For the text-containing cell, return its midpoint in (x, y) coordinate format. 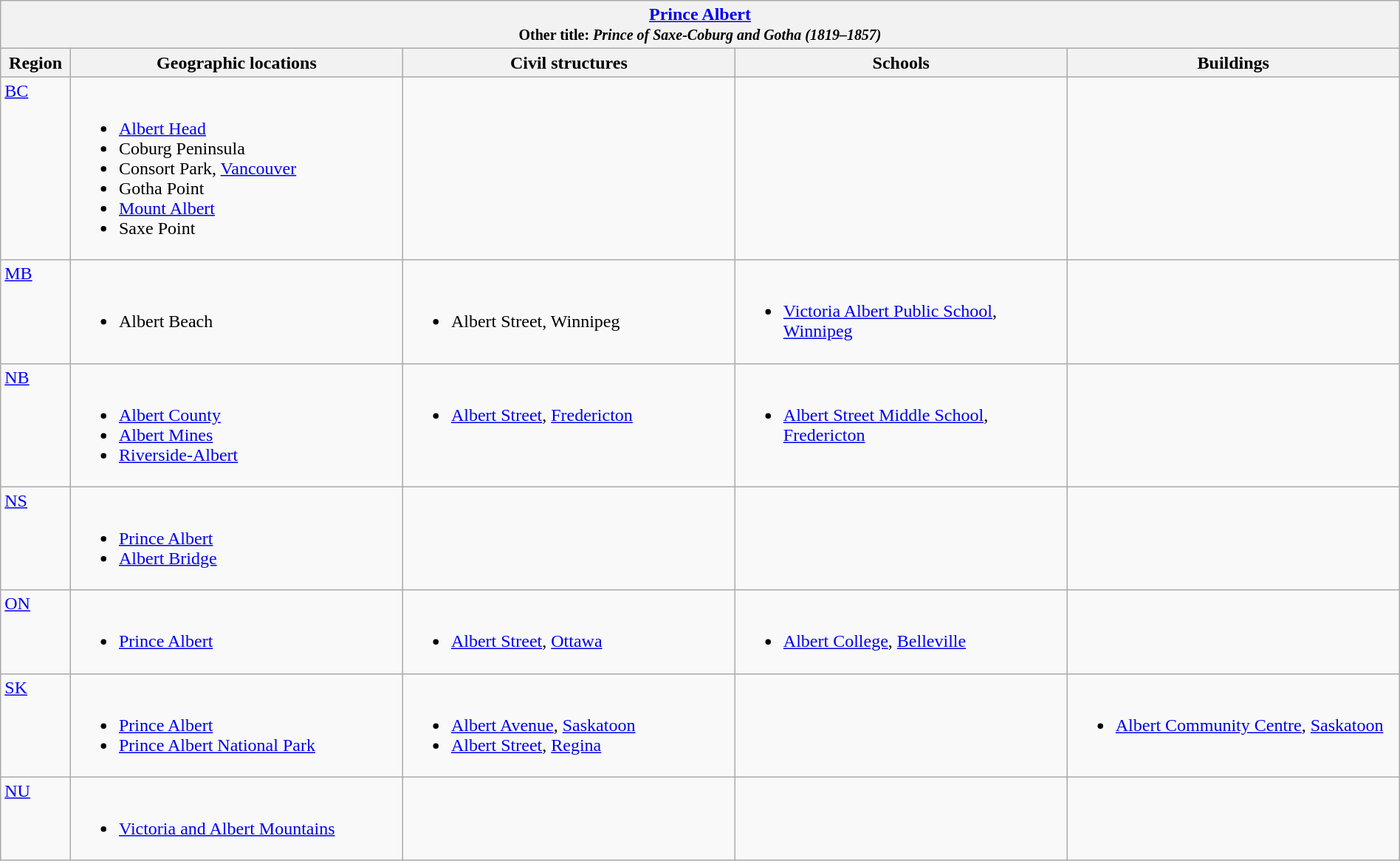
Albert Street Middle School, Fredericton (901, 425)
Albert Street, Ottawa (569, 632)
Region (35, 63)
Albert Street, Fredericton (569, 425)
Civil structures (569, 63)
Prince AlbertPrince Albert National Park (236, 725)
Albert Street, Winnipeg (569, 312)
Victoria Albert Public School, Winnipeg (901, 312)
Prince Albert (236, 632)
Prince AlbertOther title: Prince of Saxe-Coburg and Gotha (1819–1857) (700, 25)
NB (35, 425)
NU (35, 818)
Albert Community Centre, Saskatoon (1233, 725)
Victoria and Albert Mountains (236, 818)
Albert CountyAlbert MinesRiverside-Albert (236, 425)
Albert Beach (236, 312)
Albert College, Belleville (901, 632)
Albert HeadCoburg PeninsulaConsort Park, VancouverGotha PointMount AlbertSaxe Point (236, 168)
SK (35, 725)
Buildings (1233, 63)
ON (35, 632)
Geographic locations (236, 63)
MB (35, 312)
NS (35, 538)
Albert Avenue, SaskatoonAlbert Street, Regina (569, 725)
Prince AlbertAlbert Bridge (236, 538)
Schools (901, 63)
BC (35, 168)
